Determine the (X, Y) coordinate at the center of the cell enclosing the given text.  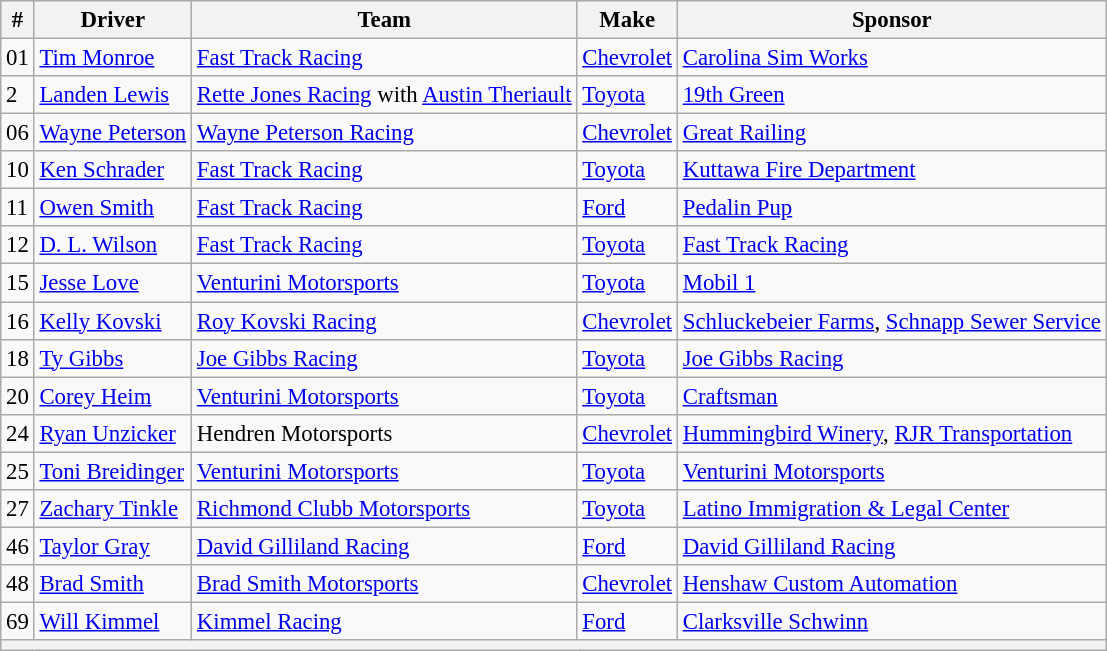
Latino Immigration & Legal Center (892, 509)
Roy Kovski Racing (384, 321)
Team (384, 20)
46 (18, 546)
Brad Smith (112, 584)
Wayne Peterson Racing (384, 133)
Mobil 1 (892, 283)
Schluckebeier Farms, Schnapp Sewer Service (892, 321)
2 (18, 95)
Great Railing (892, 133)
Ty Gibbs (112, 358)
Clarksville Schwinn (892, 621)
25 (18, 471)
15 (18, 283)
48 (18, 584)
10 (18, 170)
Hummingbird Winery, RJR Transportation (892, 433)
11 (18, 208)
Taylor Gray (112, 546)
Wayne Peterson (112, 133)
18 (18, 358)
Pedalin Pup (892, 208)
20 (18, 396)
Kelly Kovski (112, 321)
D. L. Wilson (112, 245)
Tim Monroe (112, 58)
06 (18, 133)
Owen Smith (112, 208)
Carolina Sim Works (892, 58)
01 (18, 58)
Corey Heim (112, 396)
16 (18, 321)
Hendren Motorsports (384, 433)
19th Green (892, 95)
Make (627, 20)
27 (18, 509)
# (18, 20)
Jesse Love (112, 283)
Brad Smith Motorsports (384, 584)
Sponsor (892, 20)
Henshaw Custom Automation (892, 584)
Ryan Unzicker (112, 433)
Landen Lewis (112, 95)
Richmond Clubb Motorsports (384, 509)
Toni Breidinger (112, 471)
Kimmel Racing (384, 621)
Zachary Tinkle (112, 509)
Rette Jones Racing with Austin Theriault (384, 95)
Will Kimmel (112, 621)
Craftsman (892, 396)
24 (18, 433)
12 (18, 245)
Driver (112, 20)
Kuttawa Fire Department (892, 170)
Ken Schrader (112, 170)
69 (18, 621)
